Identify which cell holds the provided text, then report its [x, y] central coordinate. 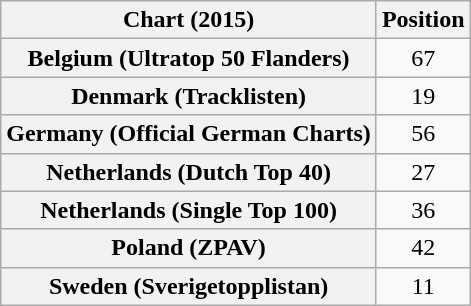
Poland (ZPAV) [189, 248]
27 [423, 172]
Chart (2015) [189, 20]
Position [423, 20]
Sweden (Sverigetopplistan) [189, 286]
67 [423, 58]
11 [423, 286]
56 [423, 134]
36 [423, 210]
42 [423, 248]
Germany (Official German Charts) [189, 134]
Netherlands (Dutch Top 40) [189, 172]
Netherlands (Single Top 100) [189, 210]
Denmark (Tracklisten) [189, 96]
Belgium (Ultratop 50 Flanders) [189, 58]
19 [423, 96]
